Capture the cell that displays the provided text and extract its [X, Y] central coordinate. 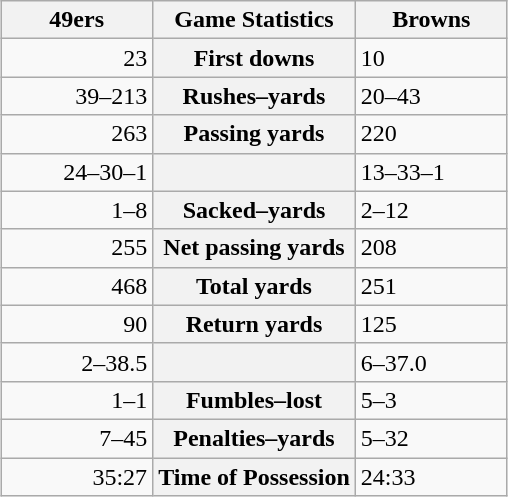
Penalties–yards [254, 438]
Rushes–yards [254, 96]
220 [431, 134]
5–32 [431, 438]
13–33–1 [431, 172]
Browns [431, 20]
Fumbles–lost [254, 400]
1–8 [77, 210]
255 [77, 248]
24:33 [431, 477]
5–3 [431, 400]
468 [77, 286]
20–43 [431, 96]
125 [431, 324]
Return yards [254, 324]
24–30–1 [77, 172]
10 [431, 58]
39–213 [77, 96]
Total yards [254, 286]
Sacked–yards [254, 210]
90 [77, 324]
23 [77, 58]
Net passing yards [254, 248]
Time of Possession [254, 477]
2–12 [431, 210]
Game Statistics [254, 20]
7–45 [77, 438]
6–37.0 [431, 362]
263 [77, 134]
208 [431, 248]
251 [431, 286]
49ers [77, 20]
2–38.5 [77, 362]
1–1 [77, 400]
35:27 [77, 477]
Passing yards [254, 134]
First downs [254, 58]
